Pinpoint the cell where the given text exists, returning its [x, y] midpoint coordinate. 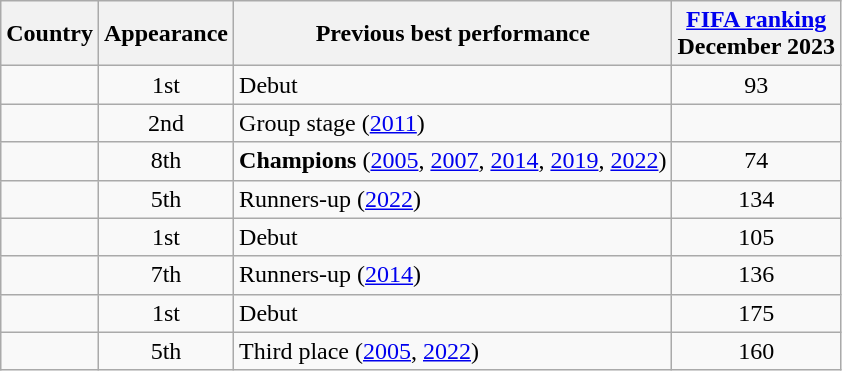
FIFA rankingDecember 2023 [756, 34]
8th [166, 161]
136 [756, 275]
Group stage (2011) [453, 123]
2nd [166, 123]
Runners-up (2014) [453, 275]
Third place (2005, 2022) [453, 351]
Appearance [166, 34]
Runners-up (2022) [453, 199]
74 [756, 161]
134 [756, 199]
Previous best performance [453, 34]
160 [756, 351]
105 [756, 237]
7th [166, 275]
Country [50, 34]
Champions (2005, 2007, 2014, 2019, 2022) [453, 161]
93 [756, 85]
175 [756, 313]
